Scan for the cell matching the given text and deliver its (X, Y) coordinate at center. 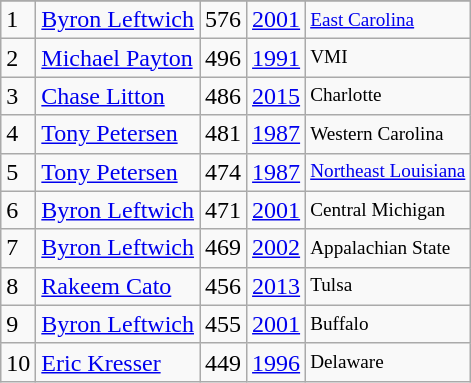
456 (224, 286)
Tulsa (388, 286)
Charlotte (388, 96)
474 (224, 172)
Eric Kresser (118, 362)
486 (224, 96)
East Carolina (388, 20)
Western Carolina (388, 134)
Buffalo (388, 324)
1 (18, 20)
Central Michigan (388, 210)
Michael Payton (118, 58)
10 (18, 362)
9 (18, 324)
Northeast Louisiana (388, 172)
2002 (276, 248)
449 (224, 362)
Chase Litton (118, 96)
7 (18, 248)
481 (224, 134)
Appalachian State (388, 248)
5 (18, 172)
469 (224, 248)
VMI (388, 58)
2013 (276, 286)
496 (224, 58)
6 (18, 210)
1996 (276, 362)
3 (18, 96)
Rakeem Cato (118, 286)
2015 (276, 96)
Delaware (388, 362)
576 (224, 20)
455 (224, 324)
4 (18, 134)
1991 (276, 58)
2 (18, 58)
471 (224, 210)
8 (18, 286)
